Locate the cell with the specified text and output its [x, y] center coordinate. 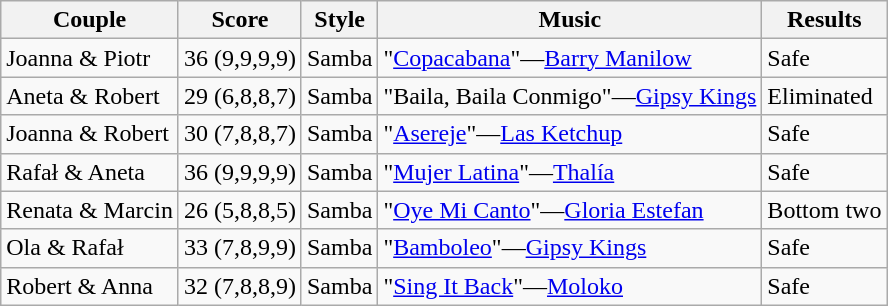
Joanna & Robert [90, 134]
"Bamboleo"—Gipsy Kings [570, 248]
"Sing It Back"—Moloko [570, 286]
Robert & Anna [90, 286]
Ola & Rafał [90, 248]
Music [570, 20]
"Mujer Latina"—Thalía [570, 172]
"Oye Mi Canto"—Gloria Estefan [570, 210]
Rafał & Aneta [90, 172]
Score [240, 20]
32 (7,8,8,9) [240, 286]
Aneta & Robert [90, 96]
Style [339, 20]
"Baila, Baila Conmigo"—Gipsy Kings [570, 96]
33 (7,8,9,9) [240, 248]
Eliminated [824, 96]
Couple [90, 20]
"Copacabana"—Barry Manilow [570, 58]
30 (7,8,8,7) [240, 134]
Joanna & Piotr [90, 58]
"Asereje"—Las Ketchup [570, 134]
29 (6,8,8,7) [240, 96]
Results [824, 20]
Bottom two [824, 210]
26 (5,8,8,5) [240, 210]
Renata & Marcin [90, 210]
